Search for the cell housing the specified text and yield its (x, y) center coordinate. 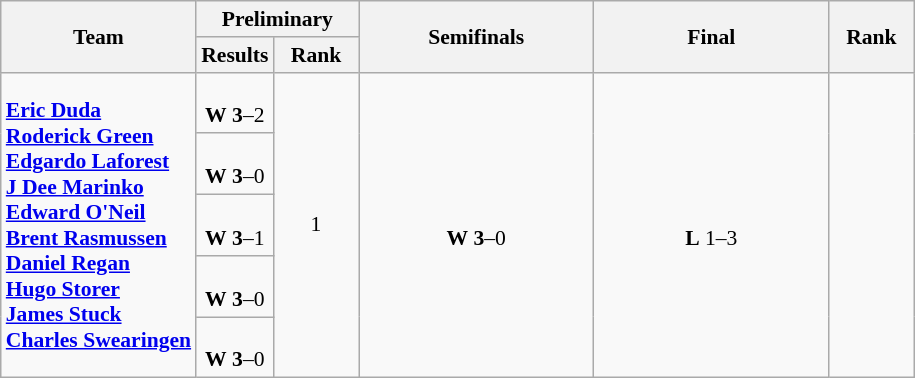
1 (316, 225)
W 3–1 (234, 226)
Semifinals (476, 36)
Final (712, 36)
Eric DudaRoderick GreenEdgardo LaforestJ Dee MarinkoEdward O'NeilBrent RasmussenDaniel ReganHugo StorerJames StuckCharles Swearingen (98, 225)
Preliminary (277, 19)
Team (98, 36)
L 1–3 (712, 225)
W 3–2 (234, 102)
Results (234, 55)
